Search for the cell housing the specified text and yield its [x, y] center coordinate. 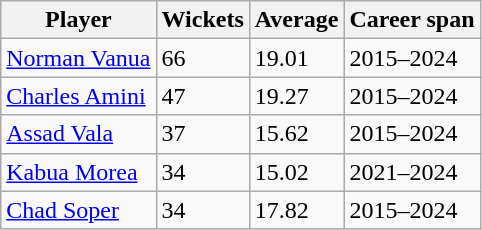
37 [202, 134]
17.82 [296, 210]
Kabua Morea [78, 172]
66 [202, 58]
Career span [412, 20]
Chad Soper [78, 210]
Charles Amini [78, 96]
Assad Vala [78, 134]
15.02 [296, 172]
2021–2024 [412, 172]
15.62 [296, 134]
Player [78, 20]
Norman Vanua [78, 58]
Wickets [202, 20]
47 [202, 96]
19.01 [296, 58]
19.27 [296, 96]
Average [296, 20]
